Output the (X, Y) coordinate of the center of the cell containing the given text.  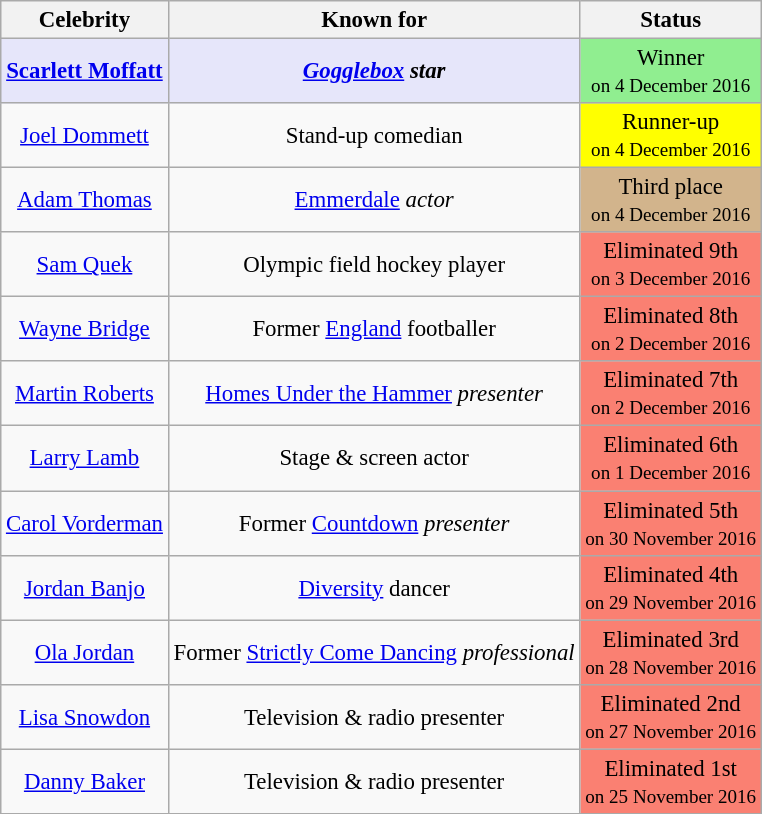
Eliminated 7th on 2 December 2016 (670, 394)
Lisa Snowdon (85, 716)
Emmerdale actor (374, 200)
Eliminated 8th on 2 December 2016 (670, 330)
Gogglebox star (374, 70)
Eliminated 4th on 29 November 2016 (670, 588)
Winneron 4 December 2016 (670, 70)
Eliminated 5th on 30 November 2016 (670, 522)
Jordan Banjo (85, 588)
Runner-upon 4 December 2016 (670, 136)
Joel Dommett (85, 136)
Homes Under the Hammer presenter (374, 394)
Former Countdown presenter (374, 522)
Wayne Bridge (85, 330)
Former England footballer (374, 330)
Danny Baker (85, 782)
Eliminated 9th on 3 December 2016 (670, 264)
Larry Lamb (85, 458)
Scarlett Moffatt (85, 70)
Ola Jordan (85, 652)
Adam Thomas (85, 200)
Known for (374, 20)
Third placeon 4 December 2016 (670, 200)
Olympic field hockey player (374, 264)
Stage & screen actor (374, 458)
Eliminated 2nd on 27 November 2016 (670, 716)
Former Strictly Come Dancing professional (374, 652)
Stand-up comedian (374, 136)
Martin Roberts (85, 394)
Celebrity (85, 20)
Eliminated 6th on 1 December 2016 (670, 458)
Status (670, 20)
Carol Vorderman (85, 522)
Diversity dancer (374, 588)
Eliminated 3rd on 28 November 2016 (670, 652)
Sam Quek (85, 264)
Eliminated 1st on 25 November 2016 (670, 782)
